Capture the cell that displays the provided text and extract its [X, Y] central coordinate. 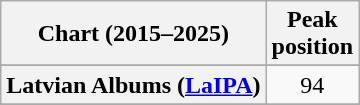
Chart (2015–2025) [134, 34]
Latvian Albums (LaIPA) [134, 85]
Peak position [312, 34]
94 [312, 85]
